Extract the (X, Y) coordinate from the center of the cell holding the provided text.  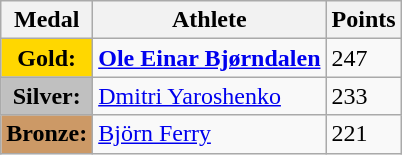
Points (364, 20)
Björn Ferry (210, 134)
Silver: (47, 96)
Medal (47, 20)
Dmitri Yaroshenko (210, 96)
Gold: (47, 58)
247 (364, 58)
221 (364, 134)
233 (364, 96)
Ole Einar Bjørndalen (210, 58)
Bronze: (47, 134)
Athlete (210, 20)
